Scan for the cell matching the given text and deliver its [X, Y] coordinate at center. 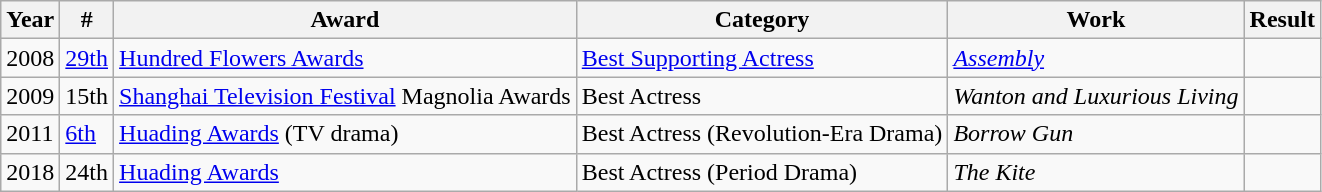
# [87, 20]
Award [346, 20]
Best Actress (Period Drama) [762, 172]
Borrow Gun [1096, 134]
Best Actress (Revolution-Era Drama) [762, 134]
Year [30, 20]
Work [1096, 20]
2009 [30, 96]
Shanghai Television Festival Magnolia Awards [346, 96]
Result [1282, 20]
29th [87, 58]
6th [87, 134]
15th [87, 96]
Category [762, 20]
The Kite [1096, 172]
24th [87, 172]
Huading Awards [346, 172]
2011 [30, 134]
Huading Awards (TV drama) [346, 134]
Assembly [1096, 58]
2008 [30, 58]
Hundred Flowers Awards [346, 58]
Wanton and Luxurious Living [1096, 96]
Best Actress [762, 96]
Best Supporting Actress [762, 58]
2018 [30, 172]
